Output the (x, y) coordinate of the center of the cell containing the given text.  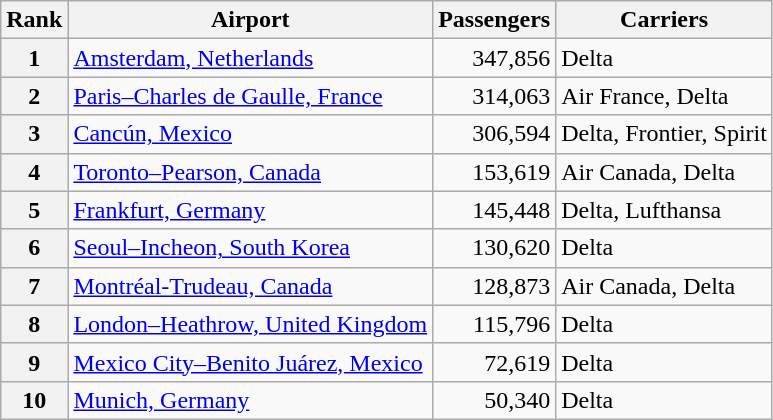
314,063 (494, 96)
Mexico City–Benito Juárez, Mexico (250, 362)
1 (34, 58)
Carriers (664, 20)
Air France, Delta (664, 96)
306,594 (494, 134)
Amsterdam, Netherlands (250, 58)
Toronto–Pearson, Canada (250, 172)
Cancún, Mexico (250, 134)
145,448 (494, 210)
Delta, Lufthansa (664, 210)
115,796 (494, 324)
7 (34, 286)
Montréal-Trudeau, Canada (250, 286)
Seoul–Incheon, South Korea (250, 248)
Munich, Germany (250, 400)
6 (34, 248)
153,619 (494, 172)
9 (34, 362)
130,620 (494, 248)
8 (34, 324)
2 (34, 96)
London–Heathrow, United Kingdom (250, 324)
Passengers (494, 20)
347,856 (494, 58)
4 (34, 172)
10 (34, 400)
Paris–Charles de Gaulle, France (250, 96)
Frankfurt, Germany (250, 210)
Rank (34, 20)
128,873 (494, 286)
Delta, Frontier, Spirit (664, 134)
5 (34, 210)
50,340 (494, 400)
3 (34, 134)
Airport (250, 20)
72,619 (494, 362)
